From the cell containing the given text, extract its center point as (X, Y) coordinate. 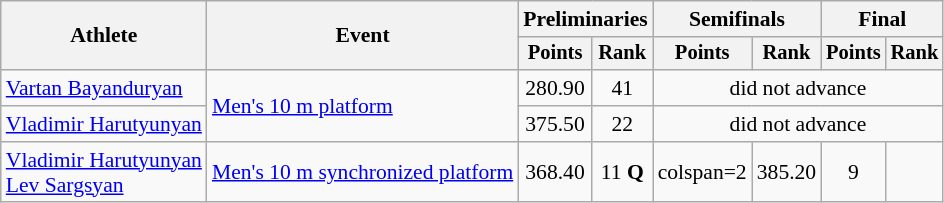
11 Q (622, 172)
41 (622, 88)
Preliminaries (585, 19)
Men's 10 m synchronized platform (362, 172)
280.90 (555, 88)
368.40 (555, 172)
Vartan Bayanduryan (104, 88)
385.20 (786, 172)
Athlete (104, 36)
Men's 10 m platform (362, 106)
Vladimir HarutyunyanLev Sargsyan (104, 172)
Final (882, 19)
Event (362, 36)
colspan=2 (702, 172)
22 (622, 124)
Semifinals (738, 19)
375.50 (555, 124)
Vladimir Harutyunyan (104, 124)
9 (853, 172)
